Scan for the cell matching the given text and deliver its (X, Y) coordinate at center. 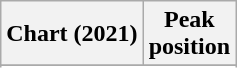
Peakposition (189, 34)
Chart (2021) (72, 34)
